Detect which cell encompasses the target text, then output its (X, Y) center coordinate. 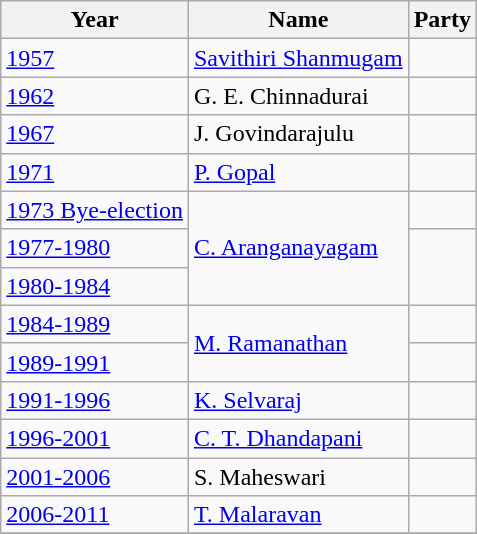
1962 (95, 96)
1977-1980 (95, 248)
Savithiri Shanmugam (298, 58)
1991-1996 (95, 400)
1971 (95, 172)
K. Selvaraj (298, 400)
1957 (95, 58)
1973 Bye-election (95, 210)
S. Maheswari (298, 477)
1989-1991 (95, 362)
1980-1984 (95, 286)
Party (442, 20)
Name (298, 20)
J. Govindarajulu (298, 134)
1984-1989 (95, 324)
1967 (95, 134)
Year (95, 20)
1996-2001 (95, 438)
T. Malaravan (298, 515)
G. E. Chinnadurai (298, 96)
C. Aranganayagam (298, 248)
2006-2011 (95, 515)
P. Gopal (298, 172)
2001-2006 (95, 477)
M. Ramanathan (298, 343)
C. T. Dhandapani (298, 438)
